Find where the given text appears and provide that cell's center as [X, Y] coordinate. 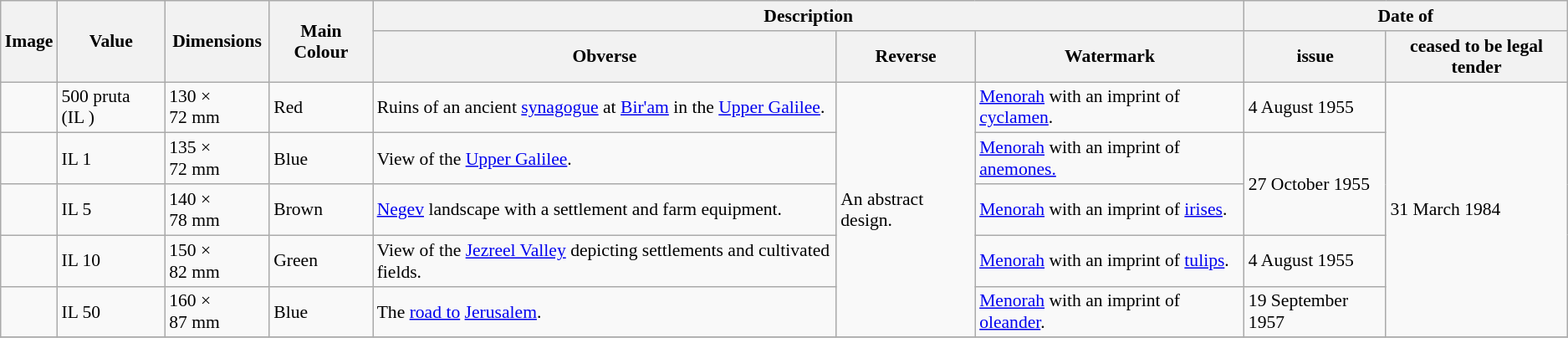
IL 5 [110, 209]
Obverse [605, 57]
IL 1 [110, 159]
19 September 1957 [1315, 311]
Menorah with an imprint of tulips. [1110, 261]
ceased to be legal tender [1476, 57]
Menorah with an imprint of anemones. [1110, 159]
135 × 72 mm [217, 159]
Main Colour [321, 42]
IL 10 [110, 261]
Image [29, 42]
Menorah with an imprint of irises. [1110, 209]
IL 50 [110, 311]
Reverse [906, 57]
View of the Upper Galilee. [605, 159]
Menorah with an imprint of oleander. [1110, 311]
160 × 87 mm [217, 311]
27 October 1955 [1315, 184]
Value [110, 42]
Brown [321, 209]
140 × 78 mm [217, 209]
130 × 72 mm [217, 107]
Ruins of an ancient synagogue at Bir'am in the Upper Galilee. [605, 107]
View of the Jezreel Valley depicting settlements and cultivated fields. [605, 261]
issue [1315, 57]
The road to Jerusalem. [605, 311]
Description [809, 16]
Negev landscape with a settlement and farm equipment. [605, 209]
500 pruta (IL ) [110, 107]
Menorah with an imprint of cyclamen. [1110, 107]
31 March 1984 [1476, 210]
An abstract design. [906, 210]
Dimensions [217, 42]
Red [321, 107]
Date of [1406, 16]
150 × 82 mm [217, 261]
Watermark [1110, 57]
Green [321, 261]
